Locate the cell with the specified text and output its [x, y] center coordinate. 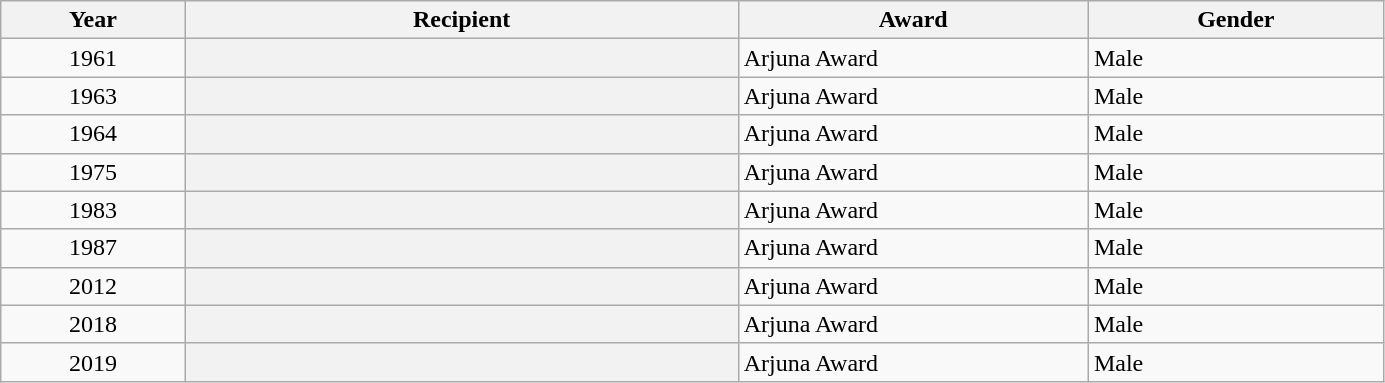
Award [913, 20]
Recipient [462, 20]
Year [93, 20]
2012 [93, 286]
Gender [1236, 20]
2018 [93, 324]
1975 [93, 172]
1987 [93, 248]
1983 [93, 210]
1964 [93, 134]
1961 [93, 58]
1963 [93, 96]
2019 [93, 362]
